Pinpoint the cell where the given text exists, returning its (X, Y) midpoint coordinate. 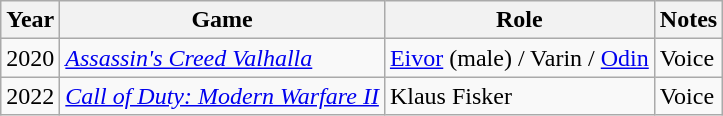
Call of Duty: Modern Warfare II (222, 96)
2022 (30, 96)
Notes (688, 20)
Assassin's Creed Valhalla (222, 58)
Eivor (male) / Varin / Odin (519, 58)
Klaus Fisker (519, 96)
Role (519, 20)
Year (30, 20)
Game (222, 20)
2020 (30, 58)
